Extract the [X, Y] coordinate from the center of the cell holding the provided text.  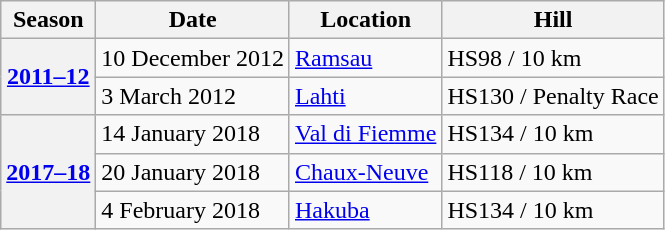
14 January 2018 [193, 134]
Lahti [365, 96]
Chaux-Neuve [365, 172]
Hakuba [365, 210]
HS130 / Penalty Race [553, 96]
Date [193, 20]
4 February 2018 [193, 210]
Hill [553, 20]
10 December 2012 [193, 58]
2017–18 [48, 172]
Val di Fiemme [365, 134]
2011–12 [48, 77]
HS98 / 10 km [553, 58]
Location [365, 20]
HS118 / 10 km [553, 172]
Ramsau [365, 58]
20 January 2018 [193, 172]
3 March 2012 [193, 96]
Season [48, 20]
